Identify which cell holds the provided text, then report its [X, Y] central coordinate. 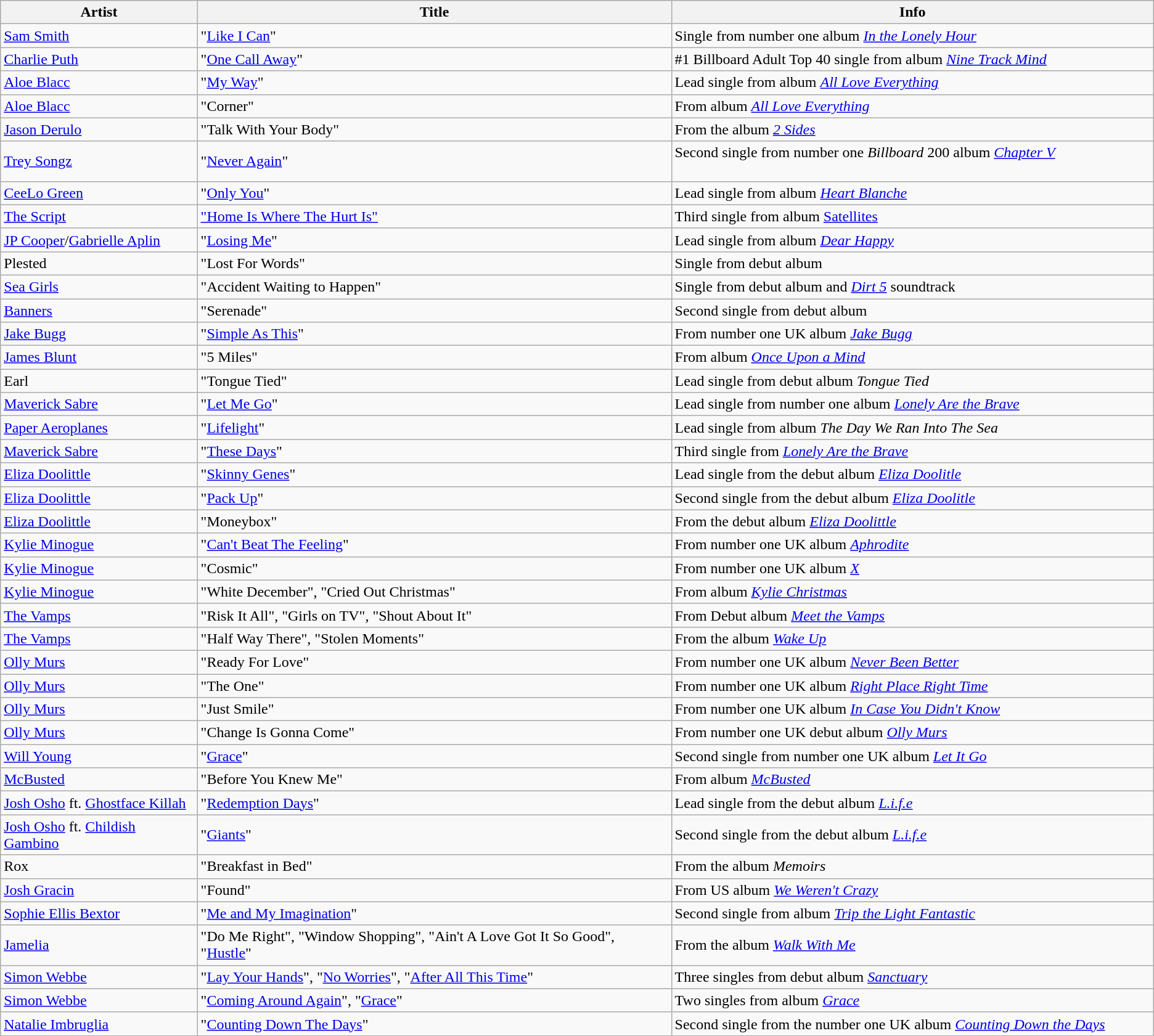
"Talk With Your Body" [434, 129]
From album All Love Everything [912, 106]
Earl [99, 381]
"Change Is Gonna Come" [434, 733]
"Coming Around Again", "Grace" [434, 1000]
Josh Gracin [99, 890]
"These Days" [434, 451]
Josh Osho ft. Childish Gambino [99, 834]
"Let Me Go" [434, 404]
Second single from number one Billboard 200 album Chapter V [912, 161]
Lead single from album All Love Everything [912, 83]
Lead single from the debut album Eliza Doolitle [912, 475]
Second single from number one UK album Let It Go [912, 756]
Jamelia [99, 945]
"Grace" [434, 756]
"Can't Beat The Feeling" [434, 545]
"Risk It All", "Girls on TV", "Shout About It" [434, 615]
"Me and My Imagination" [434, 913]
Second single from the debut album Eliza Doolitle [912, 498]
Title [434, 12]
Second single from the number one UK album Counting Down the Days [912, 1024]
Third single from Lonely Are the Brave [912, 451]
Banners [99, 310]
From number one UK album X [912, 568]
From US album We Weren't Crazy [912, 890]
Charlie Puth [99, 59]
"Lost For Words" [434, 263]
"One Call Away" [434, 59]
Artist [99, 12]
Jason Derulo [99, 129]
"My Way" [434, 83]
"Simple As This" [434, 334]
"Lay Your Hands", "No Worries", "After All This Time" [434, 977]
Lead single from album Dear Happy [912, 240]
Trey Songz [99, 161]
Info [912, 12]
From album McBusted [912, 780]
"Home Is Where The Hurt Is" [434, 216]
"White December", "Cried Out Christmas" [434, 592]
"Do Me Right", "Window Shopping", "Ain't A Love Got It So Good", "Hustle" [434, 945]
Paper Aeroplanes [99, 428]
"Never Again" [434, 161]
From the debut album Eliza Doolittle [912, 521]
"Accident Waiting to Happen" [434, 287]
From number one UK album Right Place Right Time [912, 686]
"5 Miles" [434, 357]
Josh Osho ft. Ghostface Killah [99, 803]
McBusted [99, 780]
Lead single from number one album Lonely Are the Brave [912, 404]
From the album Memoirs [912, 867]
Will Young [99, 756]
Lead single from album Heart Blanche [912, 193]
From the album Walk With Me [912, 945]
Sophie Ellis Bextor [99, 913]
CeeLo Green [99, 193]
"Tongue Tied" [434, 381]
From number one UK debut album Olly Murs [912, 733]
"Redemption Days" [434, 803]
The Script [99, 216]
"Before You Knew Me" [434, 780]
JP Cooper/Gabrielle Aplin [99, 240]
"Found" [434, 890]
"Giants" [434, 834]
"Counting Down The Days" [434, 1024]
"Lifelight" [434, 428]
"Losing Me" [434, 240]
Rox [99, 867]
"Only You" [434, 193]
Second single from album Trip the Light Fantastic [912, 913]
Single from number one album In the Lonely Hour [912, 36]
"Ready For Love" [434, 662]
"Breakfast in Bed" [434, 867]
#1 Billboard Adult Top 40 single from album Nine Track Mind [912, 59]
Three singles from debut album Sanctuary [912, 977]
"Skinny Genes" [434, 475]
"Pack Up" [434, 498]
Second single from debut album [912, 310]
Sam Smith [99, 36]
Second single from the debut album L.i.f.e [912, 834]
"Serenade" [434, 310]
From number one UK album Jake Bugg [912, 334]
Lead single from album The Day We Ran Into The Sea [912, 428]
Natalie Imbruglia [99, 1024]
From the album Wake Up [912, 638]
Jake Bugg [99, 334]
Single from debut album [912, 263]
James Blunt [99, 357]
"The One" [434, 686]
"Corner" [434, 106]
"Cosmic" [434, 568]
Two singles from album Grace [912, 1000]
"Half Way There", "Stolen Moments" [434, 638]
From Debut album Meet the Vamps [912, 615]
Single from debut album and Dirt 5 soundtrack [912, 287]
Lead single from the debut album L.i.f.e [912, 803]
From album Once Upon a Mind [912, 357]
Third single from album Satellites [912, 216]
From the album 2 Sides [912, 129]
"Like I Can" [434, 36]
Lead single from debut album Tongue Tied [912, 381]
Sea Girls [99, 287]
From number one UK album In Case You Didn't Know [912, 709]
From album Kylie Christmas [912, 592]
From number one UK album Aphrodite [912, 545]
Plested [99, 263]
From number one UK album Never Been Better [912, 662]
"Just Smile" [434, 709]
"Moneybox" [434, 521]
